Locate the cell with the specified text and output its [X, Y] center coordinate. 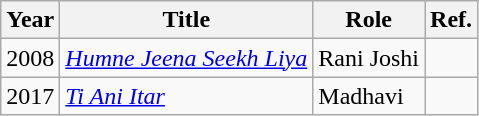
Rani Joshi [369, 58]
Madhavi [369, 96]
Ref. [452, 20]
2008 [30, 58]
Role [369, 20]
Title [186, 20]
Ti Ani Itar [186, 96]
Year [30, 20]
Humne Jeena Seekh Liya [186, 58]
2017 [30, 96]
